Search for the cell housing the specified text and yield its [X, Y] center coordinate. 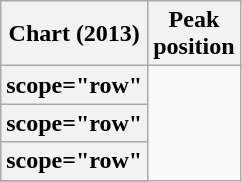
Peakposition [194, 34]
Chart (2013) [74, 34]
